Determine the [X, Y] coordinate at the center of the cell enclosing the given text.  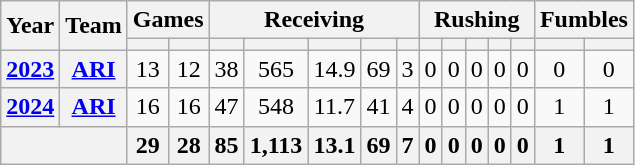
548 [276, 107]
2023 [30, 69]
7 [408, 145]
13 [148, 69]
85 [226, 145]
28 [188, 145]
41 [378, 107]
Team [94, 26]
12 [188, 69]
47 [226, 107]
Games [168, 20]
565 [276, 69]
Year [30, 26]
1,113 [276, 145]
Fumbles [584, 20]
Rushing [476, 20]
14.9 [334, 69]
38 [226, 69]
4 [408, 107]
13.1 [334, 145]
29 [148, 145]
3 [408, 69]
11.7 [334, 107]
2024 [30, 107]
Receiving [314, 20]
